Detect which cell encompasses the target text, then output its (x, y) center coordinate. 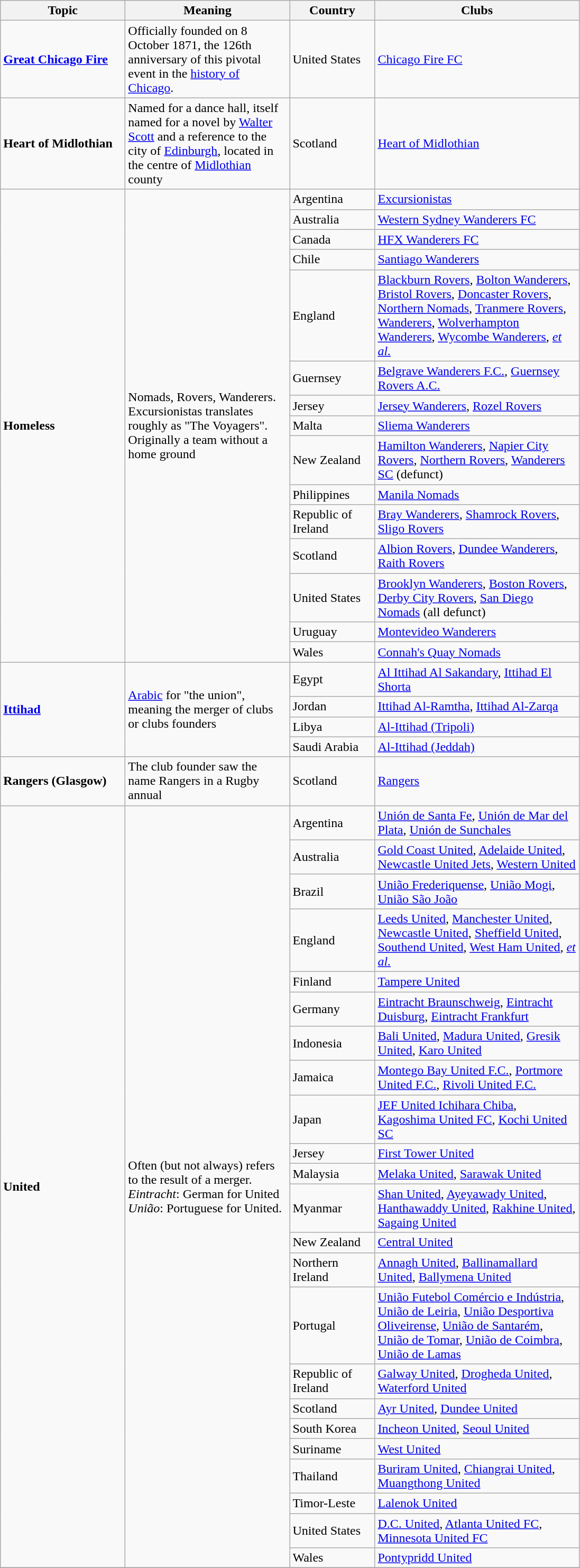
Rangers (477, 781)
Guernsey (332, 378)
Suriname (332, 1449)
Great Chicago Fire (63, 59)
Shan United, Ayeyawady United, Hanthawaddy United, Rakhine United, Sagaing United (477, 1208)
Malaysia (332, 1174)
Homeless (63, 426)
Often (but not always) refers to the result of a merger. Eintracht: German for UnitedUnião: Portuguese for United. (207, 1186)
D.C. United, Atlanta United FC, Minnesota United FC (477, 1530)
Ittihad Al-Ramtha, Ittihad Al-Zarqa (477, 707)
Chile (332, 259)
Lalenok United (477, 1503)
Al-Ittihad (Tripoli) (477, 727)
Portugal (332, 1325)
Bali United, Madura United, Gresik United, Karo United (477, 1043)
Meaning (207, 11)
Myanmar (332, 1208)
Jersey Wanderers, Rozel Rovers (477, 405)
Melaka United, Sarawak United (477, 1174)
Hamilton Wanderers, Napier City Rovers, Northern Rovers, Wanderers SC (defunct) (477, 460)
Uruguay (332, 632)
First Tower United (477, 1154)
Ayr United, Dundee United (477, 1408)
Unión de Santa Fe, Unión de Mar del Plata, Unión de Sunchales (477, 822)
Galway United, Drogheda United, Waterford United (477, 1381)
Connah's Quay Nomads (477, 652)
Belgrave Wanderers F.C., Guernsey Rovers A.C. (477, 378)
Pontypridd United (477, 1558)
Albion Rovers, Dundee Wanderers, Raith Rovers (477, 556)
Annagh United, Ballinamallard United, Ballymena United (477, 1269)
Tampere United (477, 981)
Jordan (332, 707)
Indonesia (332, 1043)
United (63, 1186)
União Frederiquense, União Mogi, União São João (477, 891)
Nomads, Rovers, Wanderers. Excursionistas translates roughly as "The Voyagers". Originally a team without a home ground (207, 426)
Al-Ittihad (Jeddah) (477, 747)
Topic (63, 11)
Al Ittihad Al Sakandary, Ittihad El Shorta (477, 680)
Officially founded on 8 October 1871, the 126th anniversary of this pivotal event in the history of Chicago. (207, 59)
Germany (332, 1008)
Libya (332, 727)
Finland (332, 981)
Gold Coast United, Adelaide United, Newcastle United Jets, Western United (477, 857)
Western Sydney Wanderers FC (477, 219)
Ittihad (63, 709)
Excursionistas (477, 199)
Leeds United, Manchester United, Newcastle United, Sheffield United, Southend United, West Ham United, et al. (477, 940)
Japan (332, 1119)
Brazil (332, 891)
Timor-Leste (332, 1503)
Clubs (477, 11)
Philippines (332, 494)
Montego Bay United F.C., Portmore United F.C., Rivoli United F.C. (477, 1078)
West United (477, 1449)
Montevideo Wanderers (477, 632)
Saudi Arabia (332, 747)
JEF United Ichihara Chiba, Kagoshima United FC, Kochi United SC (477, 1119)
Manila Nomads (477, 494)
Sliema Wanderers (477, 425)
Santiago Wanderers (477, 259)
Egypt (332, 680)
Canada (332, 239)
Chicago Fire FC (477, 59)
Jamaica (332, 1078)
Incheon United, Seoul United (477, 1428)
Eintracht Braunschweig, Eintracht Duisburg, Eintracht Frankfurt (477, 1008)
The club founder saw the name Rangers in a Rugby annual (207, 781)
Central United (477, 1242)
Named for a dance hall, itself named for a novel by Walter Scott and a reference to the city of Edinburgh, located in the centre of Midlothian county (207, 144)
HFX Wanderers FC (477, 239)
Bray Wanderers, Shamrock Rovers, Sligo Rovers (477, 522)
Rangers (Glasgow) (63, 781)
Northern Ireland (332, 1269)
Country (332, 11)
Buriram United, Chiangrai United, Muangthong United (477, 1476)
Malta (332, 425)
Brooklyn Wanderers, Boston Rovers, Derby City Rovers, San Diego Nomads (all defunct) (477, 598)
Arabic for "the union", meaning the merger of clubs or clubs founders (207, 709)
Thailand (332, 1476)
South Korea (332, 1428)
